Determine the (x, y) coordinate at the center of the cell enclosing the given text.  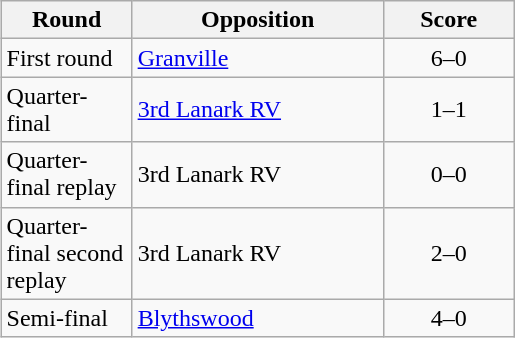
Semi-final (66, 318)
Quarter-final second replay (66, 253)
Score (448, 20)
Blythswood (258, 318)
2–0 (448, 253)
1–1 (448, 110)
4–0 (448, 318)
Round (66, 20)
Opposition (258, 20)
First round (66, 58)
0–0 (448, 174)
Granville (258, 58)
6–0 (448, 58)
Quarter-final replay (66, 174)
Quarter-final (66, 110)
